Search for the cell housing the specified text and yield its (X, Y) center coordinate. 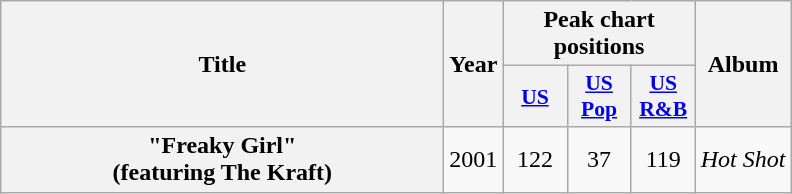
Album (743, 64)
US (535, 96)
"Freaky Girl"(featuring The Kraft) (222, 160)
119 (663, 160)
2001 (474, 160)
122 (535, 160)
Peak chart positions (599, 34)
Year (474, 64)
37 (599, 160)
USR&B (663, 96)
Hot Shot (743, 160)
Title (222, 64)
USPop (599, 96)
